Scan for the cell matching the given text and deliver its (X, Y) coordinate at center. 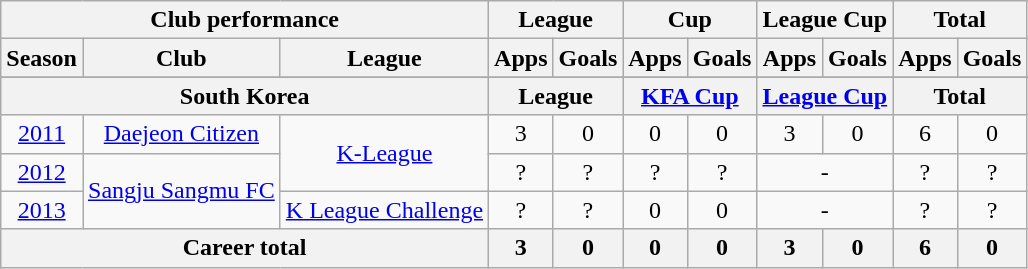
KFA Cup (690, 96)
Daejeon Citizen (181, 134)
Cup (690, 20)
Club (181, 58)
Sangju Sangmu FC (181, 191)
K League Challenge (384, 210)
2012 (42, 172)
K-League (384, 153)
Season (42, 58)
2013 (42, 210)
South Korea (245, 96)
Career total (245, 248)
Club performance (245, 20)
2011 (42, 134)
